Capture the cell that displays the provided text and extract its (X, Y) central coordinate. 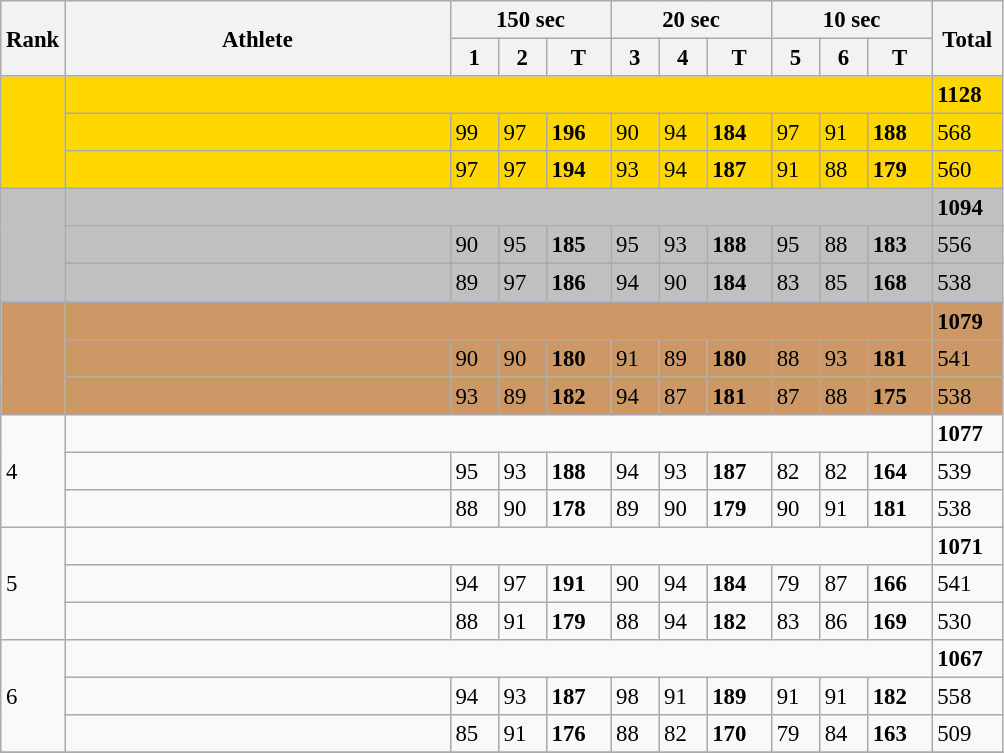
189 (739, 697)
183 (899, 245)
560 (968, 170)
176 (578, 734)
98 (635, 697)
168 (899, 283)
568 (968, 133)
Athlete (258, 38)
539 (968, 471)
2 (522, 58)
175 (899, 396)
166 (899, 584)
164 (899, 471)
558 (968, 697)
1067 (968, 659)
Rank (33, 38)
191 (578, 584)
509 (968, 734)
3 (635, 58)
1128 (968, 95)
163 (899, 734)
1094 (968, 208)
1077 (968, 433)
169 (899, 621)
1071 (968, 546)
185 (578, 245)
1079 (968, 321)
556 (968, 245)
186 (578, 283)
84 (843, 734)
170 (739, 734)
150 sec (530, 20)
20 sec (692, 20)
178 (578, 509)
86 (843, 621)
Total (968, 38)
99 (474, 133)
1 (474, 58)
194 (578, 170)
530 (968, 621)
10 sec (852, 20)
196 (578, 133)
